Output the (x, y) coordinate of the center of the cell containing the given text.  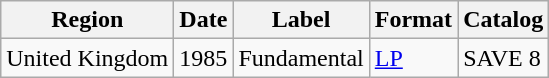
1985 (204, 58)
Date (204, 20)
LP (413, 58)
Fundamental (301, 58)
United Kingdom (88, 58)
Region (88, 20)
SAVE 8 (504, 58)
Label (301, 20)
Format (413, 20)
Catalog (504, 20)
